Return (x, y) of the center of cell containing provided text 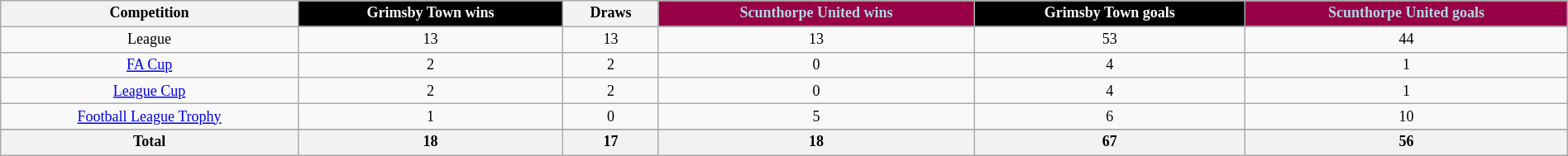
17 (611, 142)
Football League Trophy (150, 116)
League Cup (150, 91)
44 (1406, 40)
League (150, 40)
56 (1406, 142)
FA Cup (150, 64)
Grimsby Town wins (430, 13)
Competition (150, 13)
6 (1110, 116)
Total (150, 142)
5 (815, 116)
Scunthorpe United wins (815, 13)
Scunthorpe United goals (1406, 13)
Draws (611, 13)
67 (1110, 142)
Grimsby Town goals (1110, 13)
10 (1406, 116)
53 (1110, 40)
